Provide the [x, y] coordinate of the cell's center where the given text is located.  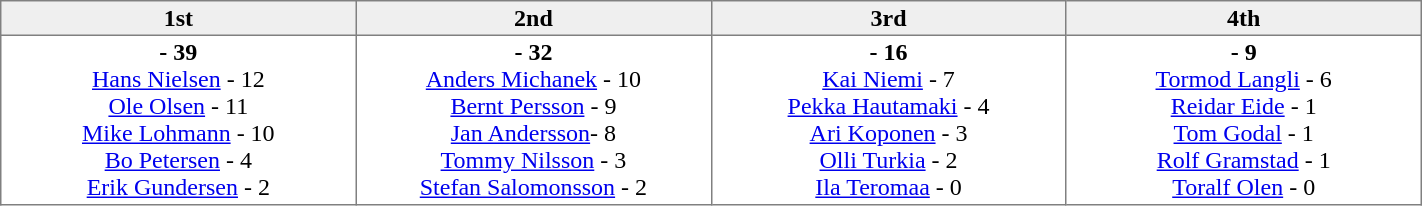
3rd [888, 18]
- 16Kai Niemi - 7Pekka Hautamaki - 4Ari Koponen - 3Olli Turkia - 2Ila Teromaa - 0 [888, 120]
- 32Anders Michanek - 10Bernt Persson - 9Jan Andersson- 8Tommy Nilsson - 3Stefan Salomonsson - 2 [534, 120]
- 39Hans Nielsen - 12Ole Olsen - 11Mike Lohmann - 10Bo Petersen - 4Erik Gundersen - 2 [178, 120]
2nd [534, 18]
- 9Tormod Langli - 6Reidar Eide - 1Tom Godal - 1Rolf Gramstad - 1Toralf Olen - 0 [1244, 120]
4th [1244, 18]
1st [178, 18]
